Search for the cell housing the specified text and yield its [x, y] center coordinate. 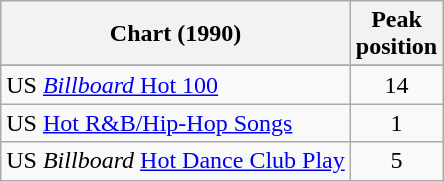
Chart (1990) [176, 34]
5 [396, 161]
Peakposition [396, 34]
14 [396, 85]
US Billboard Hot Dance Club Play [176, 161]
US Billboard Hot 100 [176, 85]
US Hot R&B/Hip-Hop Songs [176, 123]
1 [396, 123]
